Output the (x, y) coordinate of the center of the cell containing the given text.  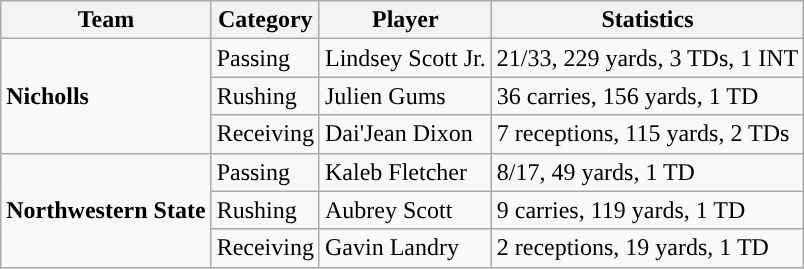
9 carries, 119 yards, 1 TD (648, 210)
36 carries, 156 yards, 1 TD (648, 96)
Category (265, 20)
Player (405, 20)
Lindsey Scott Jr. (405, 58)
Julien Gums (405, 96)
2 receptions, 19 yards, 1 TD (648, 248)
Nicholls (106, 96)
7 receptions, 115 yards, 2 TDs (648, 134)
Gavin Landry (405, 248)
Aubrey Scott (405, 210)
21/33, 229 yards, 3 TDs, 1 INT (648, 58)
Statistics (648, 20)
8/17, 49 yards, 1 TD (648, 172)
Team (106, 20)
Dai'Jean Dixon (405, 134)
Kaleb Fletcher (405, 172)
Northwestern State (106, 210)
